Provide the [X, Y] coordinate of the cell's center where the given text is located.  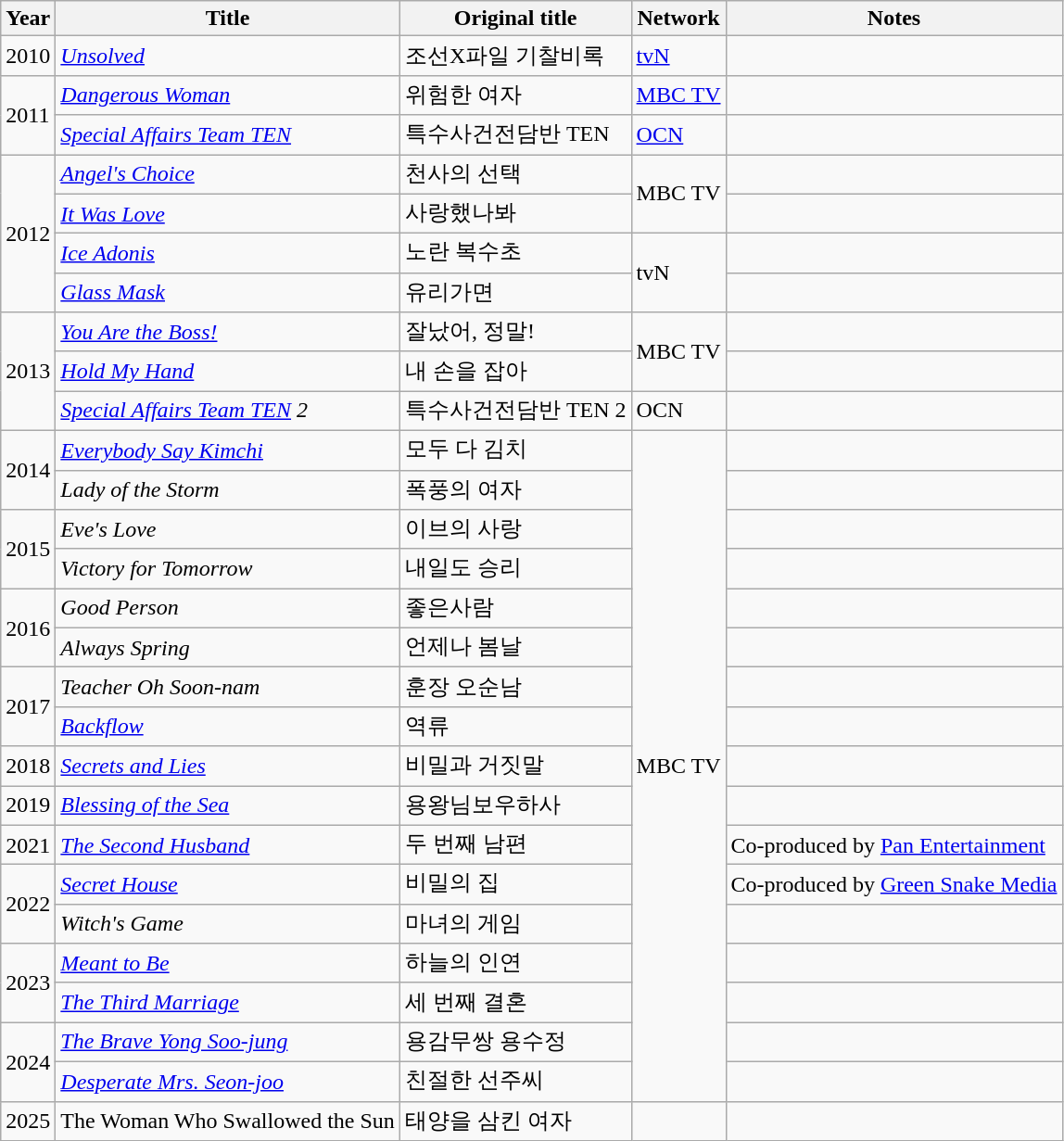
세 번째 결혼 [515, 1003]
Dangerous Woman [228, 95]
2012 [28, 233]
Glass Mask [228, 293]
2013 [28, 372]
Notes [893, 19]
Eve's Love [228, 530]
Special Affairs Team TEN 2 [228, 412]
용감무쌍 용수정 [515, 1042]
폭풍의 여자 [515, 489]
Desperate Mrs. Seon-joo [228, 1081]
Network [678, 19]
Co-produced by Pan Entertainment [893, 845]
Ice Adonis [228, 254]
Original title [515, 19]
2018 [28, 766]
2024 [28, 1062]
2015 [28, 549]
Blessing of the Sea [228, 806]
2021 [28, 845]
Lady of the Storm [228, 489]
Teacher Oh Soon-nam [228, 688]
조선X파일 기찰비록 [515, 56]
두 번째 남편 [515, 845]
The Third Marriage [228, 1003]
노란 복수초 [515, 254]
2011 [28, 115]
2023 [28, 983]
잘났어, 정말! [515, 332]
Everybody Say Kimchi [228, 450]
좋은사람 [515, 608]
위험한 여자 [515, 95]
The Woman Who Swallowed the Sun [228, 1122]
천사의 선택 [515, 174]
Angel's Choice [228, 174]
Title [228, 19]
특수사건전담반 TEN [515, 135]
Hold My Hand [228, 371]
2014 [28, 469]
내일도 승리 [515, 569]
마녀의 게임 [515, 923]
비밀과 거짓말 [515, 766]
비밀의 집 [515, 884]
Special Affairs Team TEN [228, 135]
역류 [515, 727]
내 손을 잡아 [515, 371]
2022 [28, 905]
The Brave Yong Soo-jung [228, 1042]
사랑했나봐 [515, 213]
2016 [28, 628]
Good Person [228, 608]
Victory for Tomorrow [228, 569]
Always Spring [228, 647]
친절한 선주씨 [515, 1081]
용왕님보우하사 [515, 806]
You Are the Boss! [228, 332]
2017 [28, 706]
Co-produced by Green Snake Media [893, 884]
2019 [28, 806]
Meant to Be [228, 964]
하늘의 인연 [515, 964]
유리가면 [515, 293]
훈장 오순남 [515, 688]
이브의 사랑 [515, 530]
It Was Love [228, 213]
Unsolved [228, 56]
The Second Husband [228, 845]
언제나 봄날 [515, 647]
Secrets and Lies [228, 766]
모두 다 김치 [515, 450]
태양을 삼킨 여자 [515, 1122]
특수사건전담반 TEN 2 [515, 412]
2010 [28, 56]
Year [28, 19]
Secret House [228, 884]
Backflow [228, 727]
2025 [28, 1122]
Witch's Game [228, 923]
